Find where the given text appears and provide that cell's center as (X, Y) coordinate. 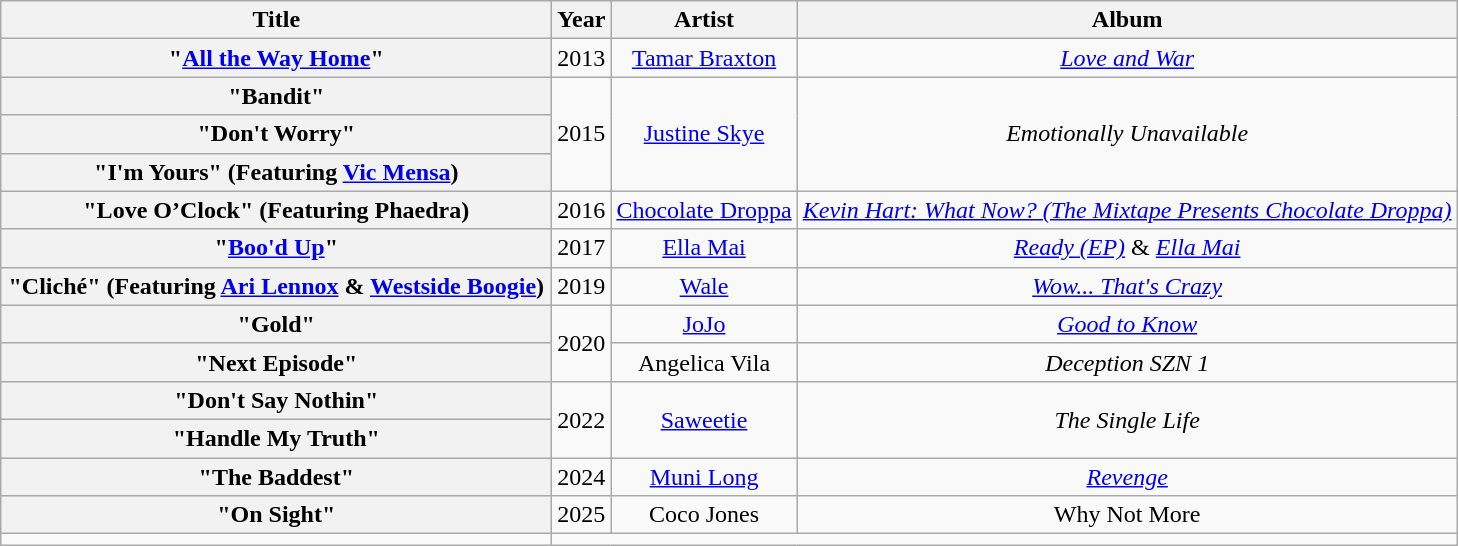
Justine Skye (704, 134)
2015 (582, 134)
2025 (582, 515)
Year (582, 20)
"Love O’Clock" (Featuring Phaedra) (276, 210)
Title (276, 20)
Love and War (1127, 58)
2013 (582, 58)
2022 (582, 419)
"Don't Worry" (276, 134)
"Bandit" (276, 96)
2016 (582, 210)
Album (1127, 20)
Kevin Hart: What Now? (The Mixtape Presents Chocolate Droppa) (1127, 210)
Angelica Vila (704, 362)
Muni Long (704, 477)
"All the Way Home" (276, 58)
Ready (EP) & Ella Mai (1127, 248)
JoJo (704, 324)
2020 (582, 343)
Good to Know (1127, 324)
Coco Jones (704, 515)
Chocolate Droppa (704, 210)
"The Baddest" (276, 477)
Emotionally Unavailable (1127, 134)
Wale (704, 286)
2024 (582, 477)
Revenge (1127, 477)
Wow... That's Crazy (1127, 286)
"Handle My Truth" (276, 438)
Ella Mai (704, 248)
Tamar Braxton (704, 58)
Why Not More (1127, 515)
The Single Life (1127, 419)
"I'm Yours" (Featuring Vic Mensa) (276, 172)
"Don't Say Nothin" (276, 400)
"Gold" (276, 324)
"Boo'd Up" (276, 248)
Saweetie (704, 419)
2017 (582, 248)
Deception SZN 1 (1127, 362)
"Cliché" (Featuring Ari Lennox & Westside Boogie) (276, 286)
Artist (704, 20)
"On Sight" (276, 515)
"Next Episode" (276, 362)
2019 (582, 286)
